From the cell containing the given text, extract its center point as (x, y) coordinate. 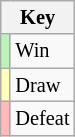
Defeat (42, 118)
Draw (42, 85)
Key (38, 17)
Win (42, 51)
